Locate the cell with the specified text and output its (x, y) center coordinate. 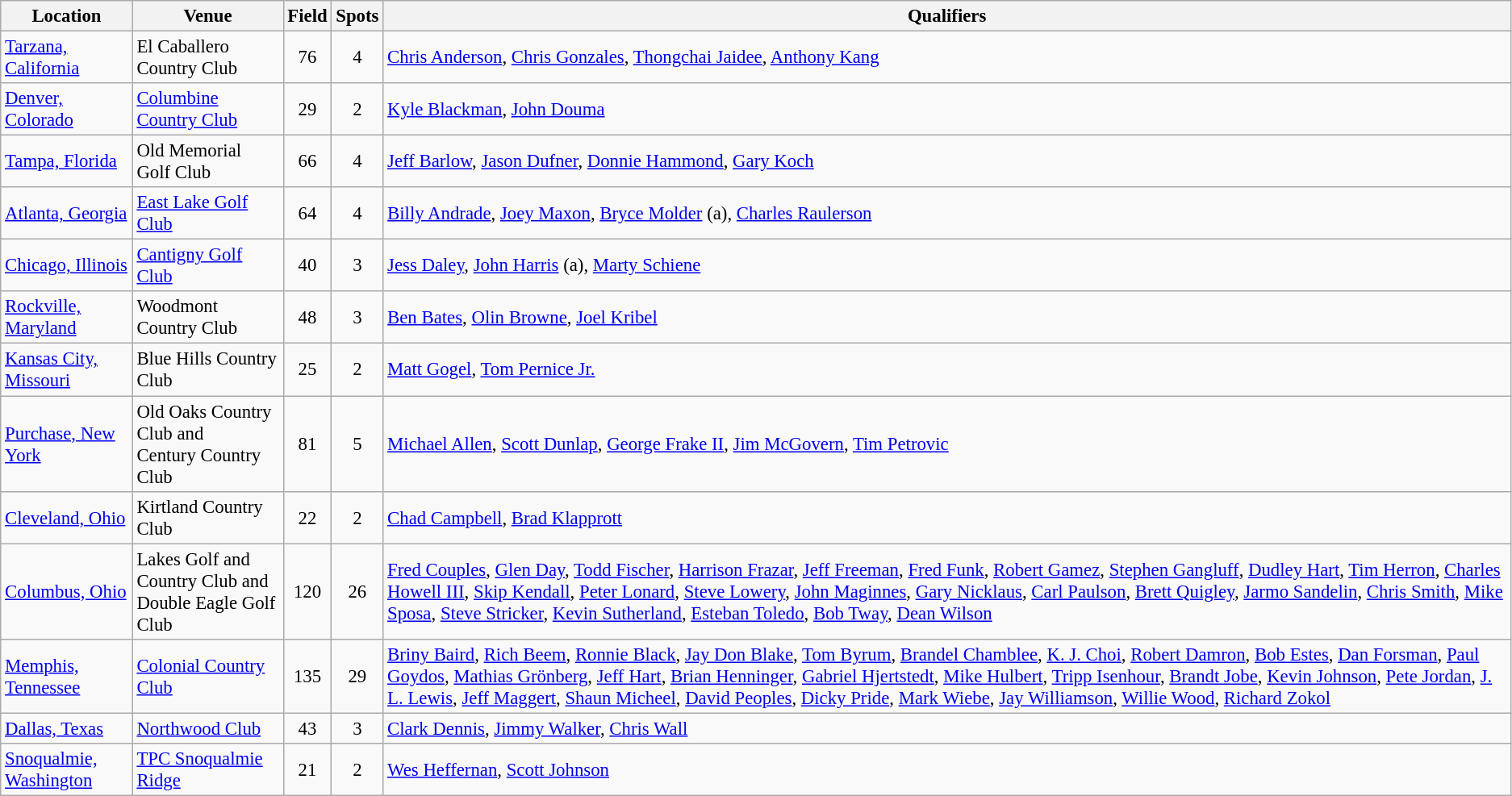
81 (307, 444)
Lakes Golf and Country Club andDouble Eagle Golf Club (208, 592)
64 (307, 213)
Purchase, New York (66, 444)
Cantigny Golf Club (208, 266)
Old Memorial Golf Club (208, 161)
Columbine Country Club (208, 110)
Tampa, Florida (66, 161)
Kyle Blackman, John Douma (947, 110)
120 (307, 592)
Spots (357, 16)
43 (307, 728)
66 (307, 161)
Kirtland Country Club (208, 518)
Cleveland, Ohio (66, 518)
Blue Hills Country Club (208, 369)
Michael Allen, Scott Dunlap, George Frake II, Jim McGovern, Tim Petrovic (947, 444)
Denver, Colorado (66, 110)
Jess Daley, John Harris (a), Marty Schiene (947, 266)
Location (66, 16)
5 (357, 444)
East Lake Golf Club (208, 213)
Venue (208, 16)
Qualifiers (947, 16)
Tarzana, California (66, 58)
Northwood Club (208, 728)
Jeff Barlow, Jason Dufner, Donnie Hammond, Gary Koch (947, 161)
25 (307, 369)
Dallas, Texas (66, 728)
TPC Snoqualmie Ridge (208, 769)
Field (307, 16)
Chad Campbell, Brad Klapprott (947, 518)
Kansas City, Missouri (66, 369)
Columbus, Ohio (66, 592)
135 (307, 676)
Chicago, Illinois (66, 266)
76 (307, 58)
Rockville, Maryland (66, 318)
Chris Anderson, Chris Gonzales, Thongchai Jaidee, Anthony Kang (947, 58)
Memphis, Tennessee (66, 676)
Old Oaks Country Club andCentury Country Club (208, 444)
Snoqualmie, Washington (66, 769)
Woodmont Country Club (208, 318)
Ben Bates, Olin Browne, Joel Kribel (947, 318)
40 (307, 266)
21 (307, 769)
22 (307, 518)
26 (357, 592)
El Caballero Country Club (208, 58)
Matt Gogel, Tom Pernice Jr. (947, 369)
Colonial Country Club (208, 676)
Clark Dennis, Jimmy Walker, Chris Wall (947, 728)
Atlanta, Georgia (66, 213)
Wes Heffernan, Scott Johnson (947, 769)
Billy Andrade, Joey Maxon, Bryce Molder (a), Charles Raulerson (947, 213)
48 (307, 318)
